Output the (x, y) coordinate of the center of the cell containing the given text.  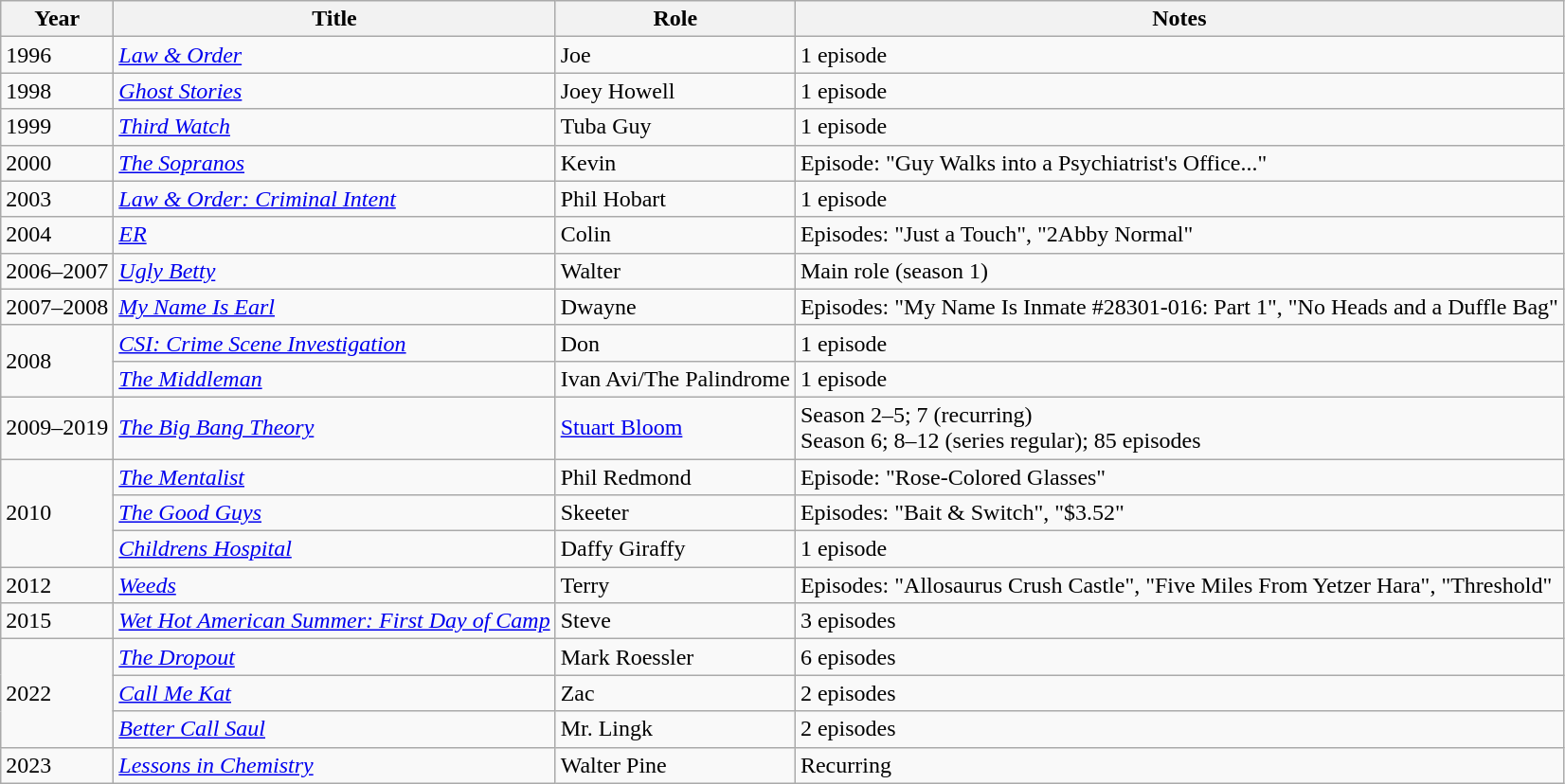
The Sopranos (334, 163)
2004 (57, 235)
Steve (675, 621)
Third Watch (334, 127)
Recurring (1178, 765)
1999 (57, 127)
Role (675, 19)
My Name Is Earl (334, 307)
Tuba Guy (675, 127)
The Middleman (334, 379)
The Mentalist (334, 476)
2015 (57, 621)
3 episodes (1178, 621)
Zac (675, 693)
Kevin (675, 163)
CSI: Crime Scene Investigation (334, 343)
Weeds (334, 585)
Lessons in Chemistry (334, 765)
Episodes: "Bait & Switch", "$3.52" (1178, 513)
Notes (1178, 19)
Episodes: "Just a Touch", "2Abby Normal" (1178, 235)
Mark Roessler (675, 657)
2000 (57, 163)
Daffy Giraffy (675, 549)
Episodes: "My Name Is Inmate #28301-016: Part 1", "No Heads and a Duffle Bag" (1178, 307)
Main role (season 1) (1178, 271)
2010 (57, 512)
Call Me Kat (334, 693)
Law & Order (334, 55)
Ugly Betty (334, 271)
Better Call Saul (334, 729)
2022 (57, 693)
2006–2007 (57, 271)
Walter (675, 271)
Dwayne (675, 307)
1998 (57, 91)
The Big Bang Theory (334, 428)
2008 (57, 361)
2007–2008 (57, 307)
ER (334, 235)
Wet Hot American Summer: First Day of Camp (334, 621)
Mr. Lingk (675, 729)
6 episodes (1178, 657)
1996 (57, 55)
Childrens Hospital (334, 549)
2009–2019 (57, 428)
2012 (57, 585)
Colin (675, 235)
Episode: "Rose-Colored Glasses" (1178, 476)
Title (334, 19)
Terry (675, 585)
Law & Order: Criminal Intent (334, 199)
Joey Howell (675, 91)
Season 2–5; 7 (recurring)Season 6; 8–12 (series regular); 85 episodes (1178, 428)
The Good Guys (334, 513)
2003 (57, 199)
Episode: "Guy Walks into a Psychiatrist's Office..." (1178, 163)
The Dropout (334, 657)
Joe (675, 55)
Ghost Stories (334, 91)
Ivan Avi/The Palindrome (675, 379)
Episodes: "Allosaurus Crush Castle", "Five Miles From Yetzer Hara", "Threshold" (1178, 585)
Phil Hobart (675, 199)
Phil Redmond (675, 476)
Stuart Bloom (675, 428)
Skeeter (675, 513)
Year (57, 19)
Don (675, 343)
Walter Pine (675, 765)
2023 (57, 765)
